Extract the (X, Y) coordinate from the center of the cell holding the provided text.  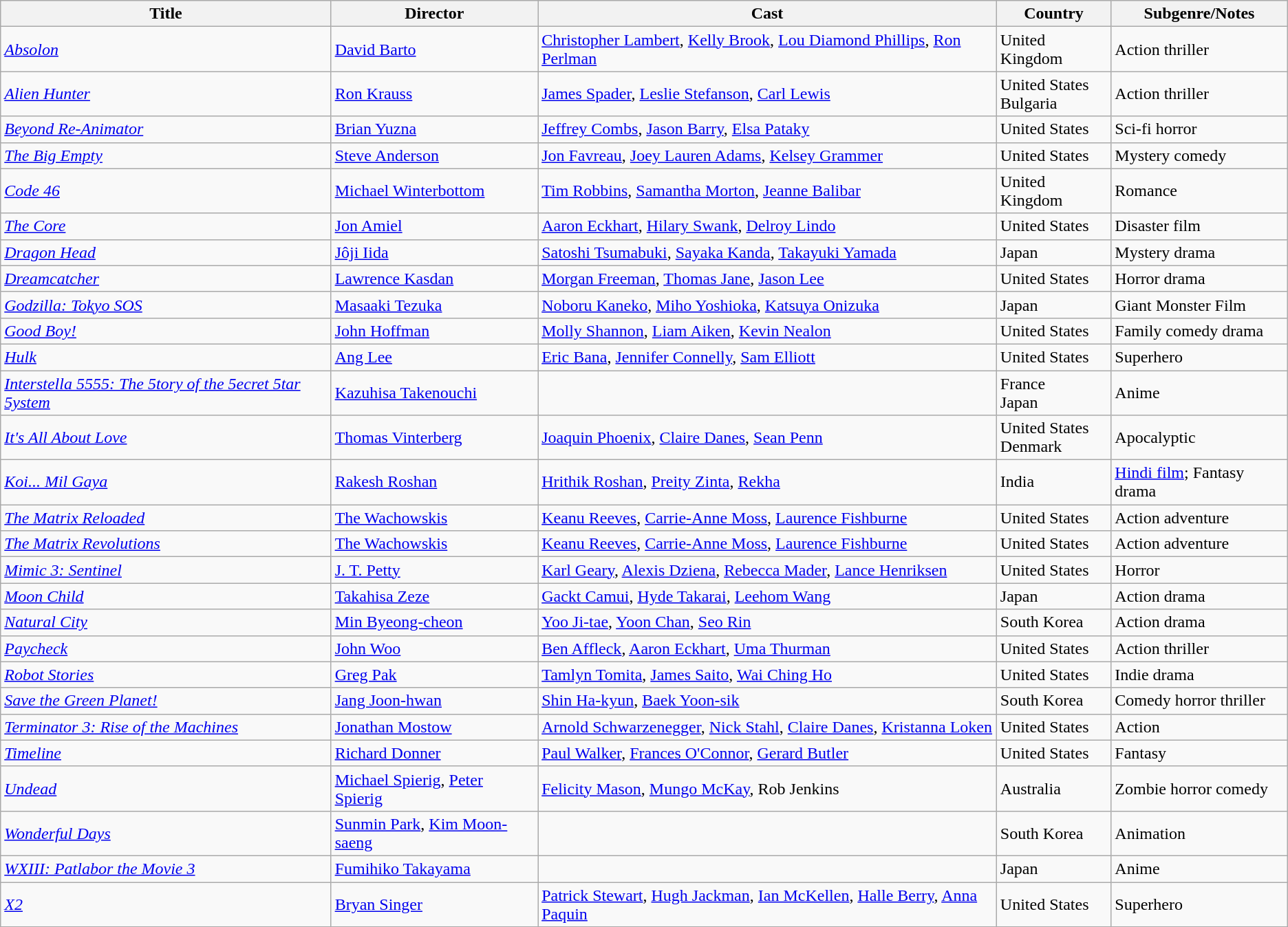
Zombie horror comedy (1199, 788)
Action (1199, 727)
Fantasy (1199, 753)
Natural City (166, 622)
Eric Bana, Jennifer Connelly, Sam Elliott (768, 357)
Comedy horror thriller (1199, 701)
Family comedy drama (1199, 331)
Christopher Lambert, Kelly Brook, Lou Diamond Phillips, Ron Perlman (768, 50)
Karl Geary, Alexis Dziena, Rebecca Mader, Lance Henriksen (768, 570)
Thomas Vinterberg (435, 437)
Jonathan Mostow (435, 727)
Godzilla: Tokyo SOS (166, 305)
Tamlyn Tomita, James Saito, Wai Ching Ho (768, 675)
Jeffrey Combs, Jason Barry, Elsa Pataky (768, 129)
Brian Yuzna (435, 129)
Hrithik Roshan, Preity Zinta, Rekha (768, 483)
Apocalyptic (1199, 437)
It's All About Love (166, 437)
John Woo (435, 648)
Ang Lee (435, 357)
Paul Walker, Frances O'Connor, Gerard Butler (768, 753)
United StatesBulgaria (1053, 94)
Mimic 3: Sentinel (166, 570)
Interstella 5555: The 5tory of the 5ecret 5tar 5ystem (166, 392)
Gackt Camui, Hyde Takarai, Leehom Wang (768, 596)
Indie drama (1199, 675)
United StatesDenmark (1053, 437)
Aaron Eckhart, Hilary Swank, Delroy Lindo (768, 226)
Absolon (166, 50)
The Matrix Revolutions (166, 544)
Save the Green Planet! (166, 701)
Code 46 (166, 191)
Beyond Re-Animator (166, 129)
The Big Empty (166, 155)
Hulk (166, 357)
The Core (166, 226)
India (1053, 483)
Molly Shannon, Liam Aiken, Kevin Nealon (768, 331)
Good Boy! (166, 331)
Satoshi Tsumabuki, Sayaka Kanda, Takayuki Yamada (768, 252)
Arnold Schwarzenegger, Nick Stahl, Claire Danes, Kristanna Loken (768, 727)
Alien Hunter (166, 94)
Jang Joon-hwan (435, 701)
Jon Favreau, Joey Lauren Adams, Kelsey Grammer (768, 155)
David Barto (435, 50)
Dragon Head (166, 252)
Mystery drama (1199, 252)
Morgan Freeman, Thomas Jane, Jason Lee (768, 279)
Mystery comedy (1199, 155)
Michael Winterbottom (435, 191)
Undead (166, 788)
FranceJapan (1053, 392)
Dreamcatcher (166, 279)
Patrick Stewart, Hugh Jackman, Ian McKellen, Halle Berry, Anna Paquin (768, 904)
Wonderful Days (166, 833)
Greg Pak (435, 675)
Director (435, 14)
Moon Child (166, 596)
The Matrix Reloaded (166, 518)
Title (166, 14)
Animation (1199, 833)
Takahisa Zeze (435, 596)
Richard Donner (435, 753)
Yoo Ji-tae, Yoon Chan, Seo Rin (768, 622)
Rakesh Roshan (435, 483)
Noboru Kaneko, Miho Yoshioka, Katsuya Onizuka (768, 305)
Min Byeong-cheon (435, 622)
Subgenre/Notes (1199, 14)
Joaquin Phoenix, Claire Danes, Sean Penn (768, 437)
Shin Ha-kyun, Baek Yoon-sik (768, 701)
Tim Robbins, Samantha Morton, Jeanne Balibar (768, 191)
Timeline (166, 753)
Bryan Singer (435, 904)
Jon Amiel (435, 226)
Cast (768, 14)
Kazuhisa Takenouchi (435, 392)
Ron Krauss (435, 94)
Australia (1053, 788)
Fumihiko Takayama (435, 869)
Disaster film (1199, 226)
Country (1053, 14)
Hindi film; Fantasy drama (1199, 483)
Koi... Mil Gaya (166, 483)
Jôji Iida (435, 252)
Horror (1199, 570)
Felicity Mason, Mungo McKay, Rob Jenkins (768, 788)
Giant Monster Film (1199, 305)
Ben Affleck, Aaron Eckhart, Uma Thurman (768, 648)
Sunmin Park, Kim Moon-saeng (435, 833)
Masaaki Tezuka (435, 305)
John Hoffman (435, 331)
Sci-fi horror (1199, 129)
Steve Anderson (435, 155)
Terminator 3: Rise of the Machines (166, 727)
Paycheck (166, 648)
X2 (166, 904)
Horror drama (1199, 279)
J. T. Petty (435, 570)
Michael Spierig, Peter Spierig (435, 788)
Lawrence Kasdan (435, 279)
Robot Stories (166, 675)
WXIII: Patlabor the Movie 3 (166, 869)
James Spader, Leslie Stefanson, Carl Lewis (768, 94)
Romance (1199, 191)
